Return [x, y] of the center of cell containing provided text 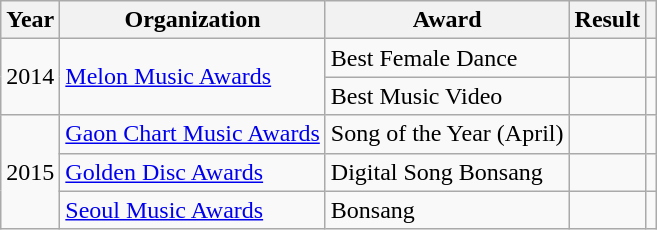
Year [30, 20]
2014 [30, 77]
Melon Music Awards [193, 77]
Organization [193, 20]
Golden Disc Awards [193, 172]
Bonsang [447, 210]
Result [607, 20]
Gaon Chart Music Awards [193, 134]
Song of the Year (April) [447, 134]
Seoul Music Awards [193, 210]
Best Music Video [447, 96]
Best Female Dance [447, 58]
Award [447, 20]
2015 [30, 172]
Digital Song Bonsang [447, 172]
